For the text-containing cell, return its midpoint in [x, y] coordinate format. 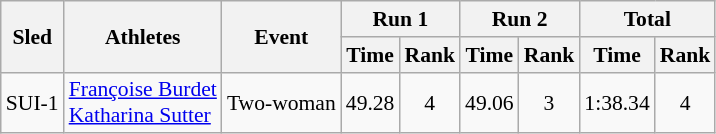
49.28 [370, 102]
Run 2 [520, 19]
SUI-1 [32, 102]
Run 1 [400, 19]
Event [282, 36]
Two-woman [282, 102]
1:38.34 [616, 102]
49.06 [490, 102]
3 [550, 102]
Françoise BurdetKatharina Sutter [143, 102]
Total [647, 19]
Athletes [143, 36]
Sled [32, 36]
